Identify which cell holds the provided text, then report its [x, y] central coordinate. 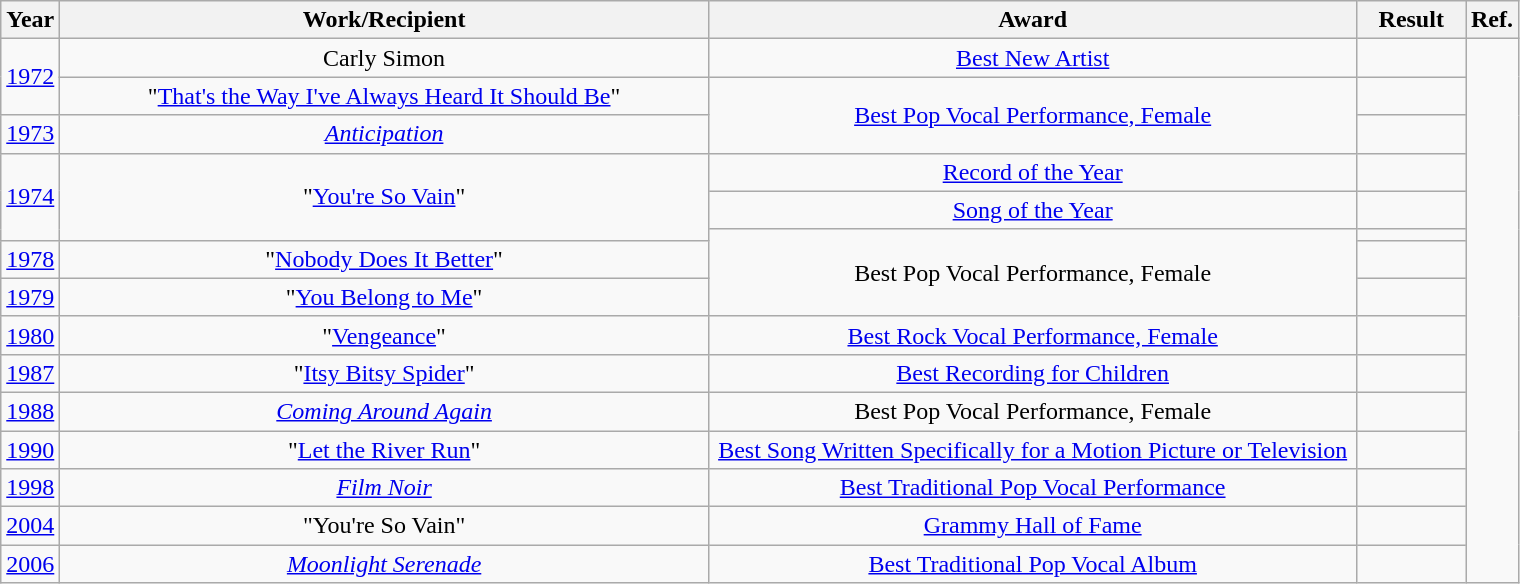
Best Traditional Pop Vocal Album [1032, 564]
Anticipation [384, 134]
Film Noir [384, 488]
"Nobody Does It Better" [384, 259]
Best Rock Vocal Performance, Female [1032, 335]
Moonlight Serenade [384, 564]
Year [30, 20]
1990 [30, 449]
1979 [30, 297]
"That's the Way I've Always Heard It Should Be" [384, 96]
"You Belong to Me" [384, 297]
1988 [30, 411]
Result [1412, 20]
Coming Around Again [384, 411]
Ref. [1492, 20]
Best New Artist [1032, 58]
1973 [30, 134]
1998 [30, 488]
1974 [30, 196]
1972 [30, 77]
Best Song Written Specifically for a Motion Picture or Television [1032, 449]
Record of the Year [1032, 172]
"Vengeance" [384, 335]
2004 [30, 526]
Best Recording for Children [1032, 373]
"Itsy Bitsy Spider" [384, 373]
Work/Recipient [384, 20]
1978 [30, 259]
Best Traditional Pop Vocal Performance [1032, 488]
1987 [30, 373]
Grammy Hall of Fame [1032, 526]
Song of the Year [1032, 210]
1980 [30, 335]
Award [1032, 20]
"Let the River Run" [384, 449]
2006 [30, 564]
Carly Simon [384, 58]
